Extract the (x, y) coordinate from the center of the cell holding the provided text.  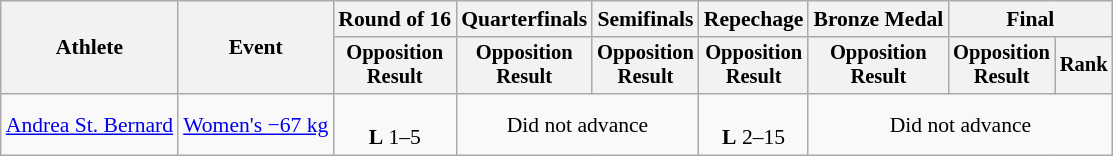
Women's −67 kg (256, 124)
Rank (1084, 66)
Semifinals (646, 19)
Repechage (754, 19)
L 2–15 (754, 124)
Event (256, 48)
L 1–5 (394, 124)
Quarterfinals (524, 19)
Round of 16 (394, 19)
Bronze Medal (878, 19)
Final (1030, 19)
Athlete (90, 48)
Andrea St. Bernard (90, 124)
